Output the (X, Y) coordinate of the center of the cell containing the given text.  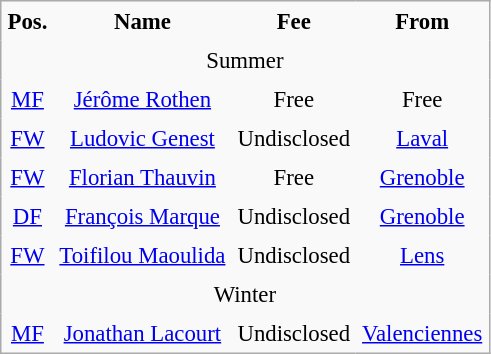
Florian Thauvin (142, 178)
Valenciennes (422, 334)
Ludovic Genest (142, 138)
Name (142, 21)
François Marque (142, 216)
Fee (294, 21)
From (422, 21)
Jonathan Lacourt (142, 334)
Toifilou Maoulida (142, 256)
Winter (245, 294)
Pos. (28, 21)
Jérôme Rothen (142, 100)
Laval (422, 138)
DF (28, 216)
Summer (245, 60)
Lens (422, 256)
